Provide the (x, y) coordinate of the cell's center where the given text is located.  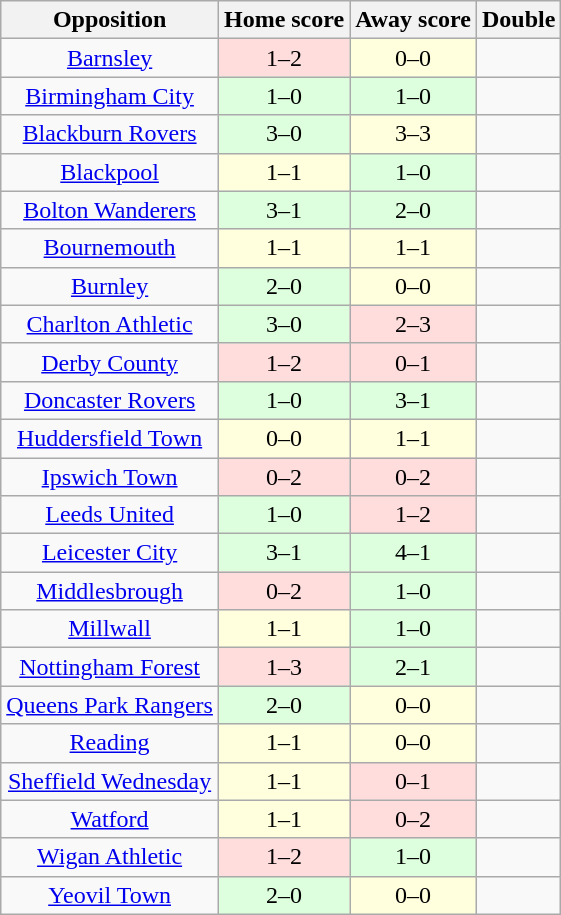
Watford (110, 819)
Nottingham Forest (110, 667)
Home score (284, 20)
Sheffield Wednesday (110, 781)
Burnley (110, 286)
Queens Park Rangers (110, 705)
Leicester City (110, 553)
Wigan Athletic (110, 857)
3–3 (414, 134)
Bolton Wanderers (110, 210)
Charlton Athletic (110, 324)
Bournemouth (110, 248)
Doncaster Rovers (110, 400)
Blackpool (110, 172)
Blackburn Rovers (110, 134)
Barnsley (110, 58)
Ipswich Town (110, 477)
4–1 (414, 553)
Yeovil Town (110, 895)
Millwall (110, 629)
2–3 (414, 324)
Birmingham City (110, 96)
2–1 (414, 667)
Derby County (110, 362)
Opposition (110, 20)
Huddersfield Town (110, 438)
Reading (110, 743)
Middlesbrough (110, 591)
Double (519, 20)
Leeds United (110, 515)
1–3 (284, 667)
Away score (414, 20)
